Find where the given text appears and provide that cell's center as (x, y) coordinate. 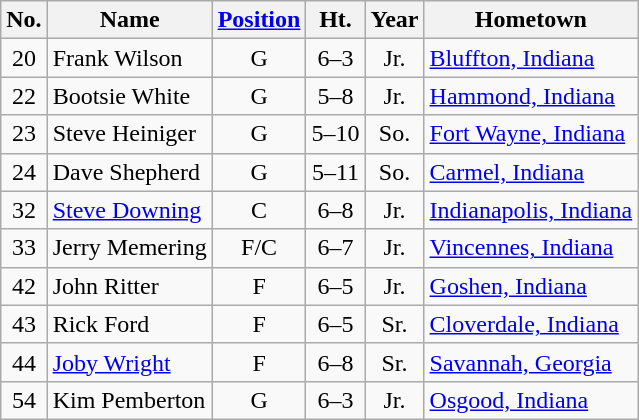
Vincennes, Indiana (531, 248)
Year (394, 20)
No. (24, 20)
Position (259, 20)
Osgood, Indiana (531, 400)
Goshen, Indiana (531, 286)
22 (24, 96)
43 (24, 324)
Savannah, Georgia (531, 362)
54 (24, 400)
5–11 (336, 172)
33 (24, 248)
44 (24, 362)
John Ritter (130, 286)
Ht. (336, 20)
24 (24, 172)
Name (130, 20)
Kim Pemberton (130, 400)
Indianapolis, Indiana (531, 210)
Bluffton, Indiana (531, 58)
C (259, 210)
23 (24, 134)
Joby Wright (130, 362)
Rick Ford (130, 324)
Carmel, Indiana (531, 172)
6–7 (336, 248)
F/C (259, 248)
Frank Wilson (130, 58)
5–10 (336, 134)
Steve Downing (130, 210)
Hometown (531, 20)
32 (24, 210)
42 (24, 286)
Bootsie White (130, 96)
5–8 (336, 96)
Dave Shepherd (130, 172)
20 (24, 58)
Hammond, Indiana (531, 96)
Jerry Memering (130, 248)
Steve Heiniger (130, 134)
Fort Wayne, Indiana (531, 134)
Cloverdale, Indiana (531, 324)
